Output the (X, Y) coordinate of the center of the cell containing the given text.  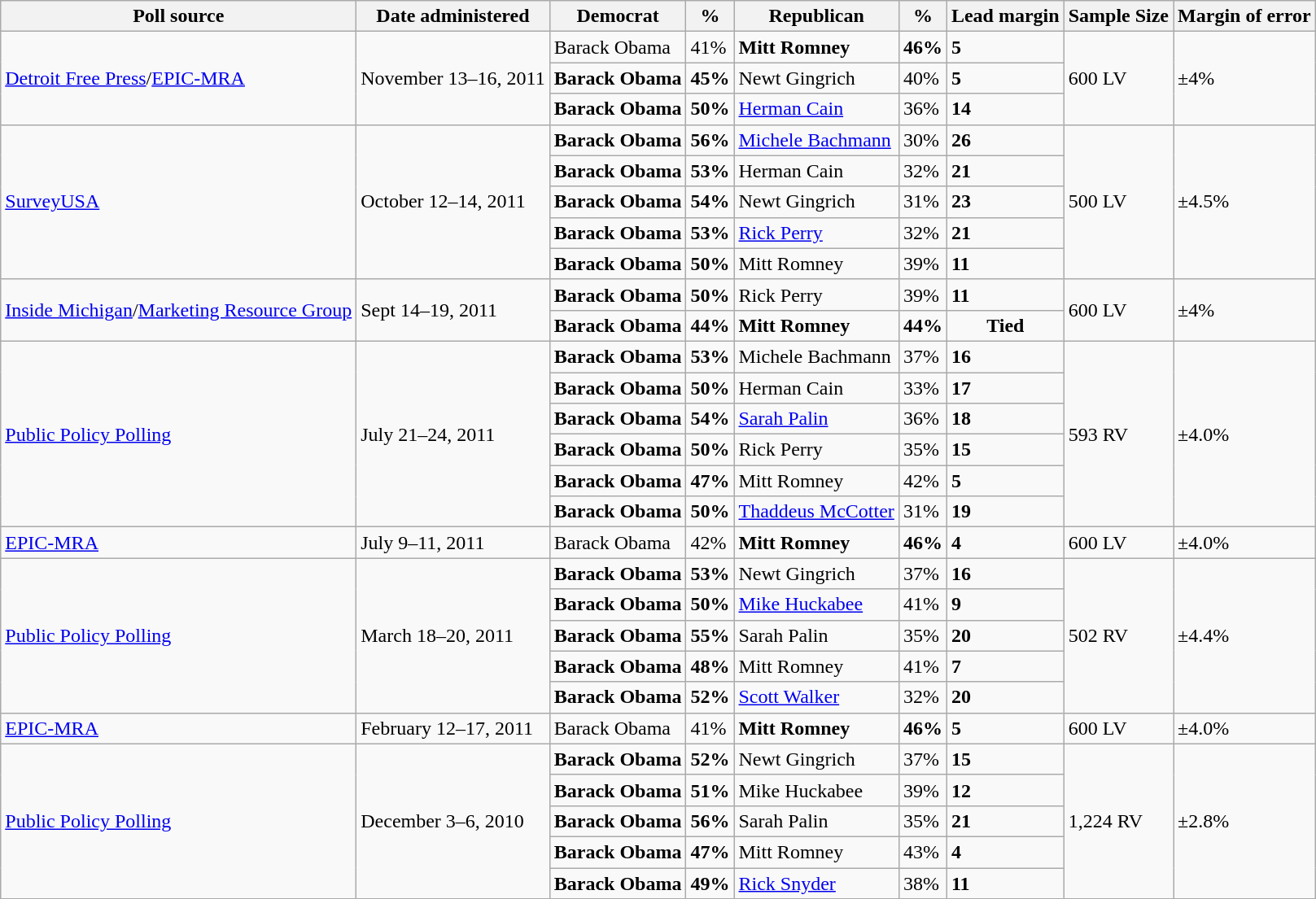
SurveyUSA (179, 202)
Thaddeus McCotter (816, 512)
45% (710, 78)
February 12–17, 2011 (453, 728)
1,224 RV (1118, 821)
Poll source (179, 16)
Rick Snyder (816, 883)
7 (1005, 666)
33% (923, 388)
43% (923, 852)
Detroit Free Press/EPIC-MRA (179, 78)
9 (1005, 604)
±4.5% (1245, 202)
Tied (1005, 325)
December 3–6, 2010 (453, 821)
November 13–16, 2011 (453, 78)
38% (923, 883)
July 21–24, 2011 (453, 434)
Date administered (453, 16)
October 12–14, 2011 (453, 202)
502 RV (1118, 635)
March 18–20, 2011 (453, 635)
51% (710, 790)
26 (1005, 140)
48% (710, 666)
19 (1005, 512)
30% (923, 140)
Scott Walker (816, 697)
July 9–11, 2011 (453, 543)
40% (923, 78)
Sample Size (1118, 16)
49% (710, 883)
Sept 14–19, 2011 (453, 310)
Inside Michigan/Marketing Resource Group (179, 310)
18 (1005, 419)
500 LV (1118, 202)
12 (1005, 790)
14 (1005, 109)
593 RV (1118, 434)
Margin of error (1245, 16)
55% (710, 635)
±4.4% (1245, 635)
Lead margin (1005, 16)
Democrat (618, 16)
23 (1005, 202)
Republican (816, 16)
17 (1005, 388)
±2.8% (1245, 821)
